Locate the cell with the specified text and output its [X, Y] center coordinate. 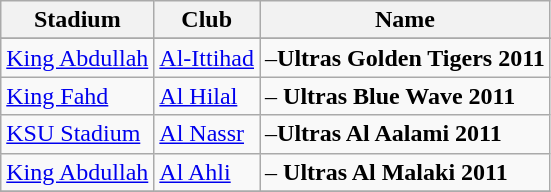
Stadium [78, 20]
– Ultras Blue Wave 2011 [406, 96]
–Ultras Golden Tigers 2011 [406, 58]
–Ultras Al Aalami 2011 [406, 134]
King Fahd [78, 96]
Club [207, 20]
Name [406, 20]
Al Ahli [207, 172]
– Ultras Al Malaki 2011 [406, 172]
Al Hilal [207, 96]
Al Nassr [207, 134]
Al-Ittihad [207, 58]
KSU Stadium [78, 134]
